For the text-containing cell, return its midpoint in (X, Y) coordinate format. 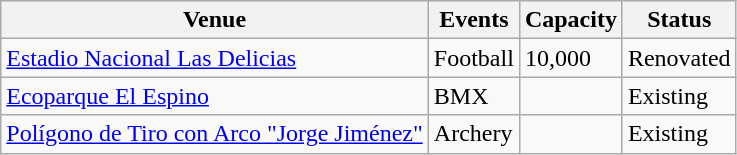
Ecoparque El Espino (215, 96)
Events (474, 20)
10,000 (570, 58)
BMX (474, 96)
Renovated (679, 58)
Football (474, 58)
Estadio Nacional Las Delicias (215, 58)
Archery (474, 134)
Venue (215, 20)
Polígono de Tiro con Arco "Jorge Jiménez" (215, 134)
Capacity (570, 20)
Status (679, 20)
